Capture the cell that displays the provided text and extract its (x, y) central coordinate. 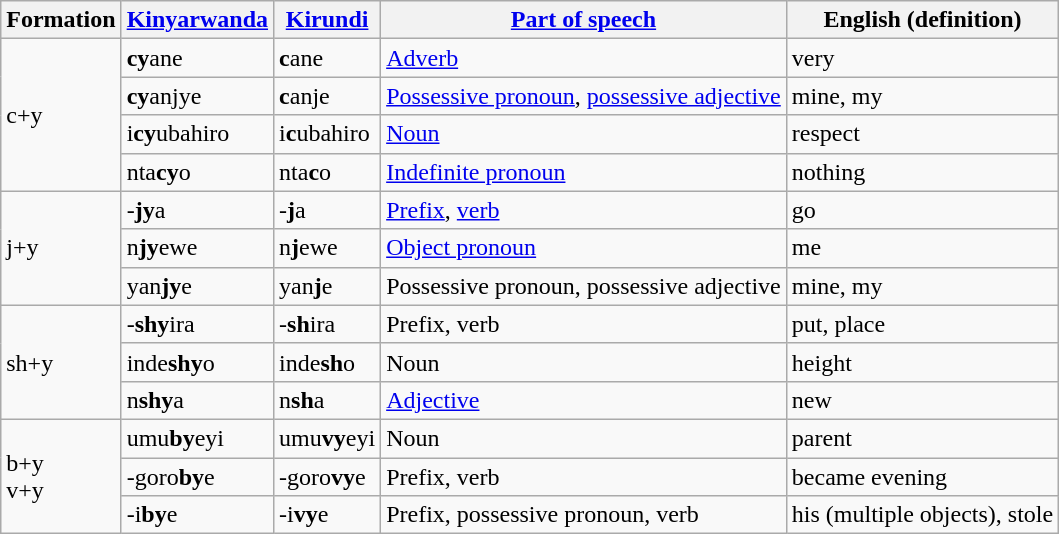
Part of speech (584, 20)
-jya (197, 210)
njyewe (197, 248)
Prefix, possessive pronoun, verb (584, 515)
-shyira (197, 324)
icyubahiro (197, 134)
me (922, 248)
-shira (328, 324)
go (922, 210)
respect (922, 134)
Formation (61, 20)
nothing (922, 172)
cyanjye (197, 96)
Kirundi (328, 20)
-ivye (328, 515)
yanjye (197, 286)
Adverb (584, 58)
icubahiro (328, 134)
j+y (61, 248)
became evening (922, 477)
njewe (328, 248)
yanje (328, 286)
cane (328, 58)
ntacyo (197, 172)
cyane (197, 58)
-gorobye (197, 477)
parent (922, 438)
indeshyo (197, 362)
canje (328, 96)
-gorovye (328, 477)
c+y (61, 115)
height (922, 362)
umuvyeyi (328, 438)
very (922, 58)
sh+y (61, 362)
English (definition) (922, 20)
umubyeyi (197, 438)
nshya (197, 400)
b+yv+y (61, 476)
indesho (328, 362)
Kinyarwanda (197, 20)
his (multiple objects), stole (922, 515)
-ibye (197, 515)
Adjective (584, 400)
Indefinite pronoun (584, 172)
-ja (328, 210)
new (922, 400)
ntaco (328, 172)
nsha (328, 400)
Object pronoun (584, 248)
put, place (922, 324)
